Scan for the cell matching the given text and deliver its (X, Y) coordinate at center. 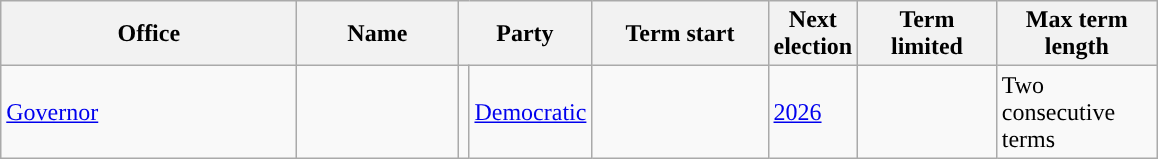
Max term length (1076, 34)
Name (378, 34)
Governor (149, 112)
Term start (680, 34)
Term limited (928, 34)
Office (149, 34)
2026 (813, 112)
Two consecutive terms (1076, 112)
Democratic (530, 112)
Party (525, 34)
Next election (813, 34)
